Pinpoint the cell where the given text exists, returning its [x, y] midpoint coordinate. 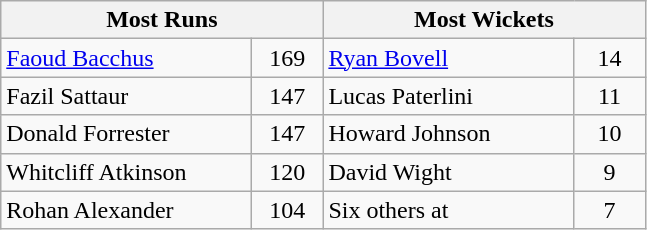
Howard Johnson [448, 134]
Most Runs [162, 20]
7 [610, 210]
Donald Forrester [126, 134]
11 [610, 96]
Ryan Bovell [448, 58]
120 [288, 172]
Faoud Bacchus [126, 58]
Fazil Sattaur [126, 96]
10 [610, 134]
9 [610, 172]
Six others at [448, 210]
Lucas Paterlini [448, 96]
Rohan Alexander [126, 210]
David Wight [448, 172]
169 [288, 58]
Whitcliff Atkinson [126, 172]
104 [288, 210]
14 [610, 58]
Most Wickets [484, 20]
